Return the [x, y] coordinate for the center point of the cell that contains the specified text.  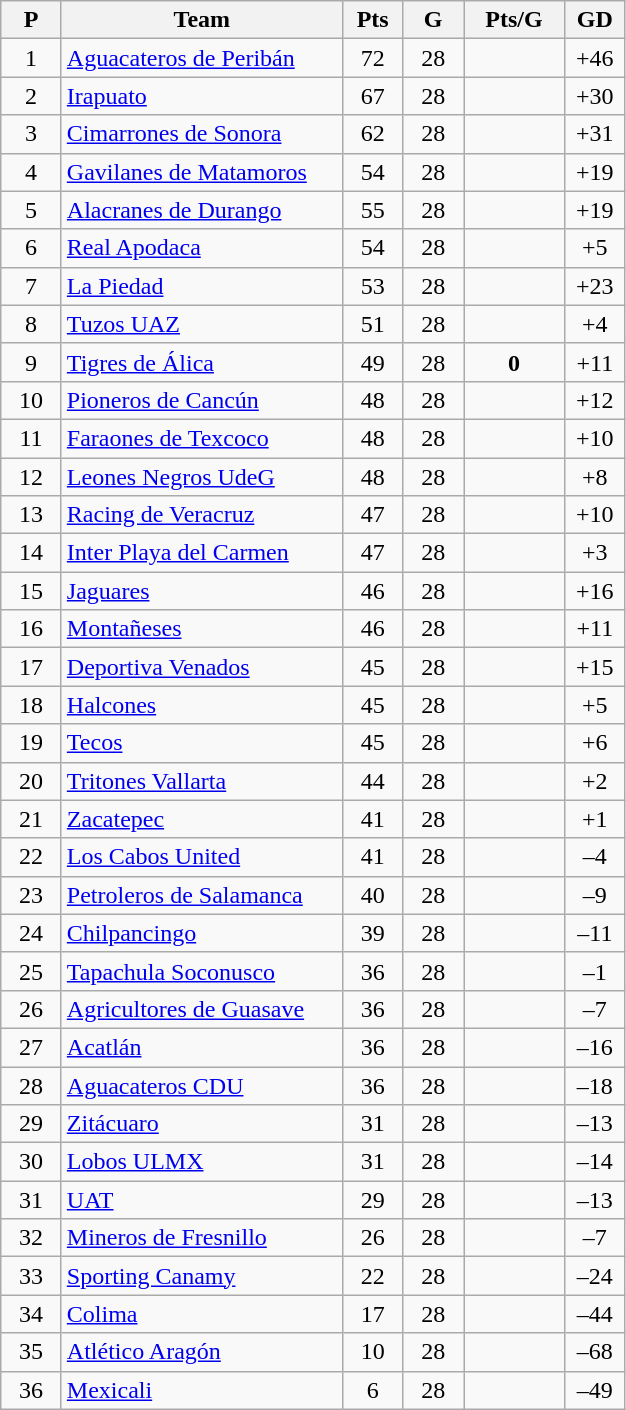
Mexicali [202, 1390]
Petroleros de Salamanca [202, 895]
La Piedad [202, 286]
–14 [596, 1162]
+16 [596, 591]
Lobos ULMX [202, 1162]
24 [32, 933]
+1 [596, 819]
8 [32, 324]
P [32, 20]
+4 [596, 324]
44 [372, 781]
Montañeses [202, 629]
Cimarrones de Sonora [202, 134]
9 [32, 362]
Acatlán [202, 1047]
–68 [596, 1352]
+6 [596, 743]
33 [32, 1276]
–1 [596, 971]
67 [372, 96]
Pioneros de Cancún [202, 400]
+12 [596, 400]
+8 [596, 477]
23 [32, 895]
+15 [596, 667]
Agricultores de Guasave [202, 1009]
G [434, 20]
20 [32, 781]
Colima [202, 1314]
Pts [372, 20]
+23 [596, 286]
Deportiva Venados [202, 667]
1 [32, 58]
55 [372, 210]
GD [596, 20]
5 [32, 210]
19 [32, 743]
Pts/G [514, 20]
15 [32, 591]
–49 [596, 1390]
7 [32, 286]
Gavilanes de Matamoros [202, 172]
Real Apodaca [202, 248]
Tecos [202, 743]
Tuzos UAZ [202, 324]
62 [372, 134]
Aguacateros CDU [202, 1085]
–18 [596, 1085]
Zacatepec [202, 819]
3 [32, 134]
53 [372, 286]
Leones Negros UdeG [202, 477]
Atlético Aragón [202, 1352]
+30 [596, 96]
–16 [596, 1047]
27 [32, 1047]
–24 [596, 1276]
+3 [596, 553]
Halcones [202, 705]
11 [32, 438]
Irapuato [202, 96]
–44 [596, 1314]
Zitácuaro [202, 1124]
34 [32, 1314]
16 [32, 629]
Chilpancingo [202, 933]
Mineros de Fresnillo [202, 1238]
12 [32, 477]
Sporting Canamy [202, 1276]
Tritones Vallarta [202, 781]
Tapachula Soconusco [202, 971]
–4 [596, 857]
4 [32, 172]
18 [32, 705]
Racing de Veracruz [202, 515]
–11 [596, 933]
14 [32, 553]
13 [32, 515]
51 [372, 324]
Alacranes de Durango [202, 210]
+2 [596, 781]
32 [32, 1238]
+31 [596, 134]
+46 [596, 58]
25 [32, 971]
UAT [202, 1200]
35 [32, 1352]
72 [372, 58]
21 [32, 819]
40 [372, 895]
Los Cabos United [202, 857]
Tigres de Álica [202, 362]
Jaguares [202, 591]
49 [372, 362]
Inter Playa del Carmen [202, 553]
39 [372, 933]
Aguacateros de Peribán [202, 58]
Faraones de Texcoco [202, 438]
Team [202, 20]
2 [32, 96]
–9 [596, 895]
0 [514, 362]
30 [32, 1162]
